Scan for the cell matching the given text and deliver its (x, y) coordinate at center. 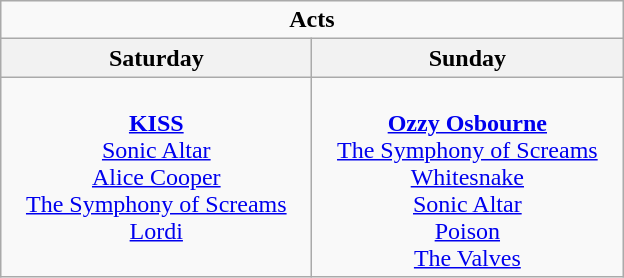
Ozzy Osbourne The Symphony of Screams Whitesnake Sonic Altar Poison The Valves (468, 177)
KISS Sonic Altar Alice Cooper The Symphony of Screams Lordi (156, 177)
Sunday (468, 58)
Saturday (156, 58)
Acts (312, 20)
